Detect which cell encompasses the target text, then output its (X, Y) center coordinate. 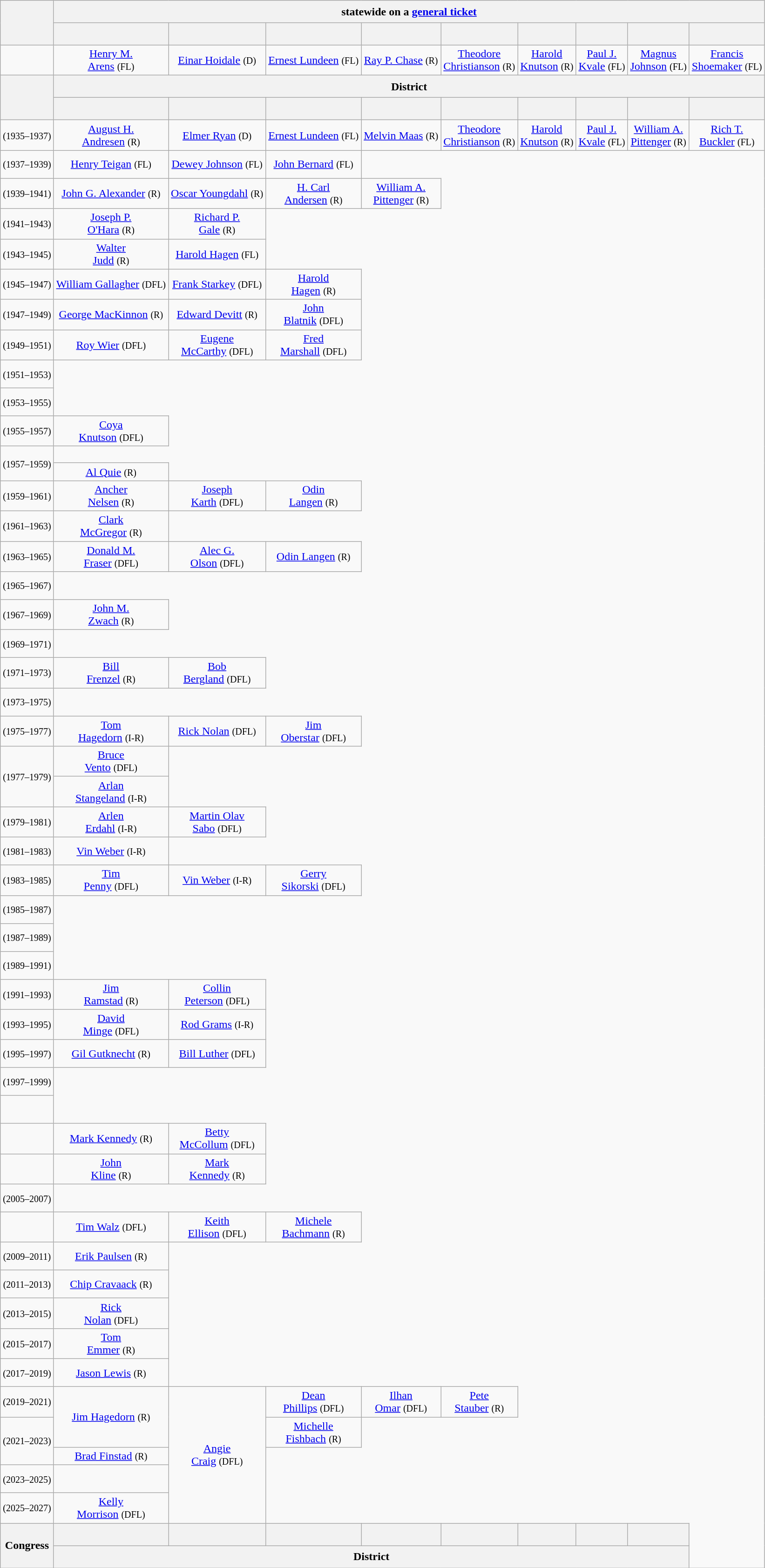
Erik Paulsen (R) (111, 1256)
(1985–1987) (27, 909)
H. CarlAndersen (R) (314, 194)
DeanPhillips (DFL) (314, 1401)
BruceVento (DFL) (111, 762)
Jim Hagedorn (R) (111, 1417)
Richard P.Gale (R) (217, 223)
Chip Cravaack (R) (111, 1284)
William Gallagher (DFL) (111, 284)
(2025–2027) (27, 1508)
Rod Grams (I-R) (217, 1024)
Roy Wier (DFL) (111, 345)
TimPenny (DFL) (111, 880)
(1971–1973) (27, 673)
John M.Zwach (R) (111, 615)
OdinLangen (R) (314, 495)
(2021–2023) (27, 1441)
MicheleBachmann (R) (314, 1227)
(2015–2017) (27, 1344)
Frank Starkey (DFL) (217, 284)
(1975–1977) (27, 731)
(1991–1993) (27, 994)
John Bernard (FL) (314, 164)
(1945–1947) (27, 284)
FredMarshall (DFL) (314, 345)
(1979–1981) (27, 822)
EugeneMcCarthy (DFL) (217, 345)
(2017–2019) (27, 1372)
KeithEllison (DFL) (217, 1227)
(1955–1957) (27, 431)
Bill Luther (DFL) (217, 1054)
Jason Lewis (R) (111, 1372)
CoyaKnutson (DFL) (111, 431)
statewide on a general ticket (409, 12)
Joseph P.O'Hara (R) (111, 223)
(1963–1965) (27, 556)
Einar Hoidale (D) (217, 61)
(1983–1985) (27, 880)
MichelleFishbach (R) (314, 1432)
(1953–1955) (27, 402)
(1949–1951) (27, 345)
(1947–1949) (27, 315)
BillFrenzel (R) (111, 673)
(2009–2011) (27, 1256)
JimOberstar (DFL) (314, 731)
(1967–1969) (27, 615)
Rich T.Buckler (FL) (727, 135)
WalterJudd (R) (111, 254)
Odin Langen (R) (314, 556)
Melvin Maas (R) (401, 135)
ArlanStangeland (I-R) (111, 791)
(1993–1995) (27, 1024)
FrancisShoemaker (FL) (727, 61)
(1995–1997) (27, 1054)
(2019–2021) (27, 1401)
JohnKline (R) (111, 1169)
MagnusJohnson (FL) (658, 61)
Brad Finstad (R) (111, 1456)
HaroldHagen (R) (314, 284)
(1981–1983) (27, 851)
(1987–1989) (27, 937)
Rick Nolan (DFL) (217, 731)
JosephKarth (DFL) (217, 495)
Congress (27, 1546)
Harold Hagen (FL) (217, 254)
Elmer Ryan (D) (217, 135)
MarkKennedy (R) (217, 1169)
(1937–1939) (27, 164)
Alec G.Olson (DFL) (217, 556)
(1973–1975) (27, 702)
(1997–1999) (27, 1081)
Dewey Johnson (FL) (217, 164)
Henry Teigan (FL) (111, 164)
(1969–1971) (27, 644)
(2013–2015) (27, 1313)
Martin OlavSabo (DFL) (217, 822)
Ray P. Chase (R) (401, 61)
(1965–1967) (27, 586)
Henry M.Arens (FL) (111, 61)
KellyMorrison (DFL) (111, 1508)
(1961–1963) (27, 526)
(2005–2007) (27, 1198)
JohnBlatnik (DFL) (314, 315)
Tim Walz (DFL) (111, 1227)
(1989–1991) (27, 965)
(1935–1937) (27, 135)
(1941–1943) (27, 223)
BobBergland (DFL) (217, 673)
George MacKinnon (R) (111, 315)
(1977–1979) (27, 777)
Al Quie (R) (111, 472)
(1959–1961) (27, 495)
PeteStauber (R) (480, 1401)
Oscar Youngdahl (R) (217, 194)
JimRamstad (R) (111, 994)
Donald M.Fraser (DFL) (111, 556)
ClarkMcGregor (R) (111, 526)
DavidMinge (DFL) (111, 1024)
CollinPeterson (DFL) (217, 994)
(2011–2013) (27, 1284)
Gil Gutknecht (R) (111, 1054)
(1957–1959) (27, 463)
IlhanOmar (DFL) (401, 1401)
Mark Kennedy (R) (111, 1139)
TomEmmer (R) (111, 1344)
Edward Devitt (R) (217, 315)
RickNolan (DFL) (111, 1313)
John G. Alexander (R) (111, 194)
(1943–1945) (27, 254)
AngieCraig (DFL) (217, 1454)
ArlenErdahl (I-R) (111, 822)
(2023–2025) (27, 1479)
August H.Andresen (R) (111, 135)
AncherNelsen (R) (111, 495)
GerrySikorski (DFL) (314, 880)
BettyMcCollum (DFL) (217, 1139)
(1939–1941) (27, 194)
TomHagedorn (I-R) (111, 731)
(1951–1953) (27, 374)
